Determine the [X, Y] coordinate at the center of the cell enclosing the given text.  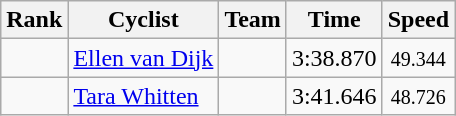
Tara Whitten [144, 96]
Time [334, 20]
Team [253, 20]
Rank [34, 20]
3:41.646 [334, 96]
Ellen van Dijk [144, 58]
48.726 [418, 96]
Cyclist [144, 20]
Speed [418, 20]
49.344 [418, 58]
3:38.870 [334, 58]
